Return the [x, y] coordinate for the center point of the cell that contains the specified text.  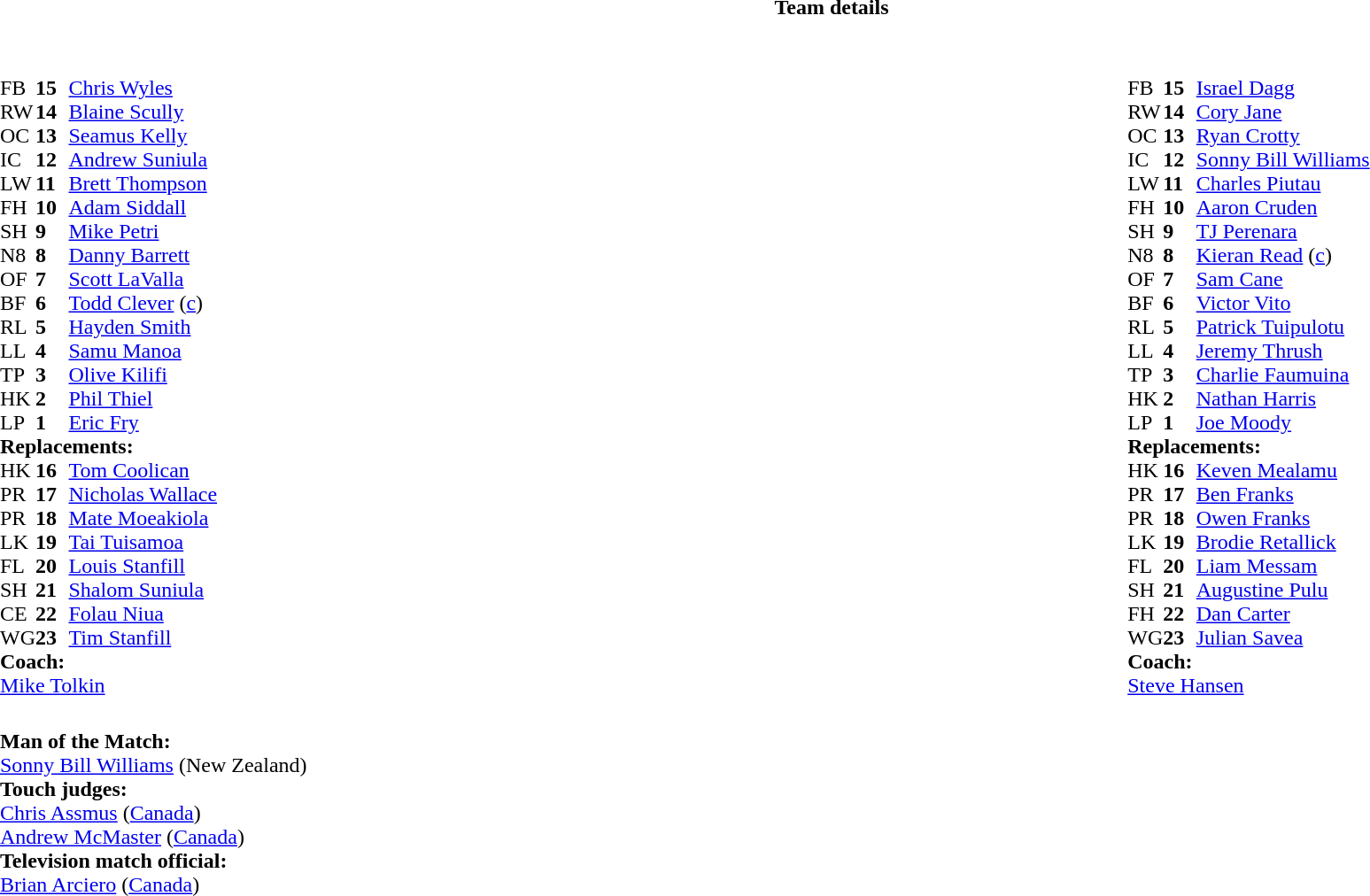
Victor Vito [1283, 303]
Blaine Scully [143, 112]
Israel Dagg [1283, 89]
Mike Tolkin [108, 685]
Olive Kilifi [143, 375]
Brett Thompson [143, 184]
Mike Petri [143, 232]
Dan Carter [1283, 614]
Nicholas Wallace [143, 494]
Samu Manoa [143, 351]
Seamus Kelly [143, 136]
Keven Mealamu [1283, 471]
Chris Wyles [143, 89]
Ryan Crotty [1283, 136]
Andrew Suniula [143, 159]
Julian Savea [1283, 637]
Tom Coolican [143, 471]
Hayden Smith [143, 328]
Cory Jane [1283, 112]
Tim Stanfill [143, 637]
Jeremy Thrush [1283, 351]
Todd Clever (c) [143, 303]
Ben Franks [1283, 494]
Brodie Retallick [1283, 542]
Sam Cane [1283, 280]
Nathan Harris [1283, 398]
TJ Perenara [1283, 232]
Tai Tuisamoa [143, 542]
Joe Moody [1283, 423]
Danny Barrett [143, 255]
Aaron Cruden [1283, 207]
CE [18, 614]
Eric Fry [143, 423]
Patrick Tuipulotu [1283, 328]
Folau Niua [143, 614]
Shalom Suniula [143, 590]
Mate Moeakiola [143, 519]
Kieran Read (c) [1283, 255]
Augustine Pulu [1283, 590]
Charles Piutau [1283, 184]
Liam Messam [1283, 567]
Steve Hansen [1249, 685]
Phil Thiel [143, 398]
Louis Stanfill [143, 567]
Adam Siddall [143, 207]
Charlie Faumuina [1283, 375]
Owen Franks [1283, 519]
Scott LaValla [143, 280]
Sonny Bill Williams [1283, 159]
